Find where the given text appears and provide that cell's center as (x, y) coordinate. 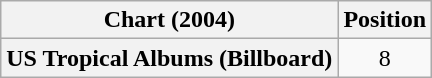
US Tropical Albums (Billboard) (170, 58)
Position (385, 20)
8 (385, 58)
Chart (2004) (170, 20)
